Scan for the cell matching the given text and deliver its [X, Y] coordinate at center. 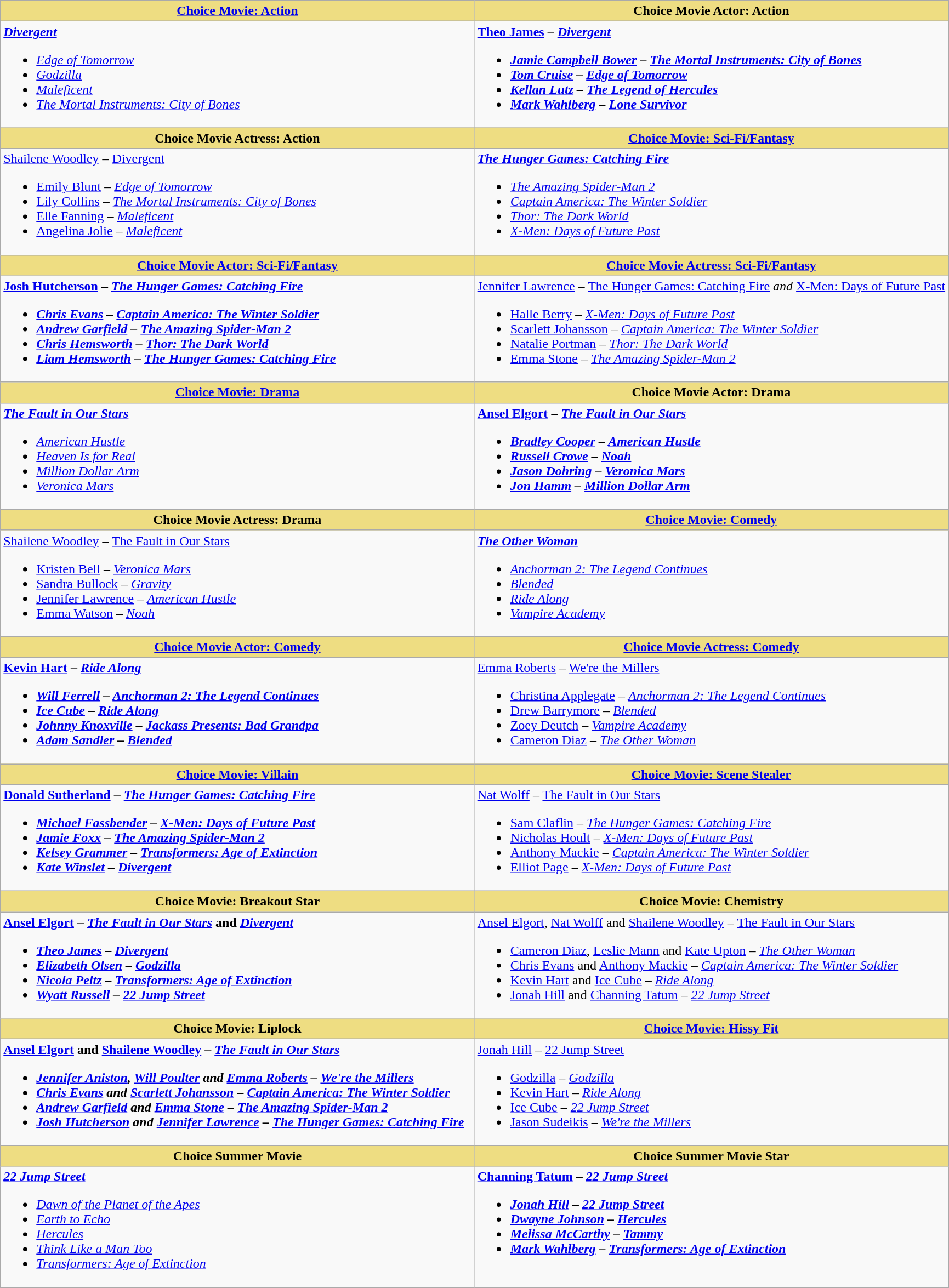
Choice Movie Actress: Comedy [711, 647]
The Fault in Our StarsAmerican HustleHeaven Is for RealMillion Dollar ArmVeronica Mars [237, 456]
Choice Summer Movie Star [711, 1156]
Choice Summer Movie [237, 1156]
Choice Movie Actor: Drama [711, 392]
Choice Movie: Sci-Fi/Fantasy [711, 138]
Choice Movie: Chemistry [711, 902]
Choice Movie Actress: Action [237, 138]
The Other WomanAnchorman 2: The Legend ContinuesBlendedRide AlongVampire Academy [711, 583]
Choice Movie Actress: Sci-Fi/Fantasy [711, 265]
Choice Movie Actor: Action [711, 11]
22 Jump StreetDawn of the Planet of the ApesEarth to EchoHerculesThink Like a Man TooTransformers: Age of Extinction [237, 1227]
Choice Movie: Breakout Star [237, 902]
Ansel Elgort – The Fault in Our StarsBradley Cooper – American HustleRussell Crowe – NoahJason Dohring – Veronica MarsJon Hamm – Million Dollar Arm [711, 456]
Choice Movie Actor: Sci-Fi/Fantasy [237, 265]
Choice Movie: Scene Stealer [711, 774]
Choice Movie Actress: Drama [237, 520]
DivergentEdge of TomorrowGodzillaMaleficentThe Mortal Instruments: City of Bones [237, 75]
Choice Movie: Drama [237, 392]
Choice Movie Actor: Comedy [237, 647]
Choice Movie: Hissy Fit [711, 1029]
Choice Movie: Comedy [711, 520]
Choice Movie: Action [237, 11]
Choice Movie: Liplock [237, 1029]
Choice Movie: Villain [237, 774]
The Hunger Games: Catching FireThe Amazing Spider-Man 2Captain America: The Winter SoldierThor: The Dark WorldX-Men: Days of Future Past [711, 202]
Shailene Woodley – The Fault in Our StarsKristen Bell – Veronica MarsSandra Bullock – GravityJennifer Lawrence – American HustleEmma Watson – Noah [237, 583]
Jonah Hill – 22 Jump StreetGodzilla – GodzillaKevin Hart – Ride AlongIce Cube – 22 Jump StreetJason Sudeikis – We're the Millers [711, 1092]
